For the text-containing cell, return its midpoint in (X, Y) coordinate format. 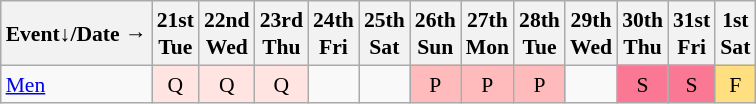
F (735, 84)
21stTue (176, 33)
25thSat (384, 33)
28thTue (540, 33)
31stFri (692, 33)
22ndWed (227, 33)
26thSun (436, 33)
Men (76, 84)
23rdThu (282, 33)
27thMon (488, 33)
24thFri (334, 33)
Event↓/Date → (76, 33)
30thThu (642, 33)
29thWed (591, 33)
1stSat (735, 33)
